Return the [X, Y] coordinate for the center point of the cell that contains the specified text.  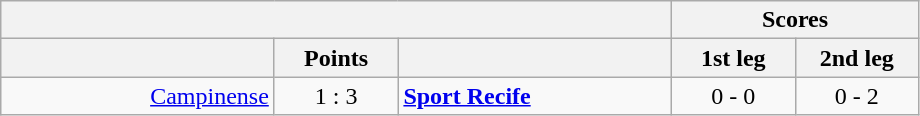
0 - 2 [857, 96]
Campinense [138, 96]
Scores [794, 20]
Points [336, 58]
Sport Recife [535, 96]
2nd leg [857, 58]
1 : 3 [336, 96]
0 - 0 [733, 96]
1st leg [733, 58]
